Detect which cell encompasses the target text, then output its (X, Y) center coordinate. 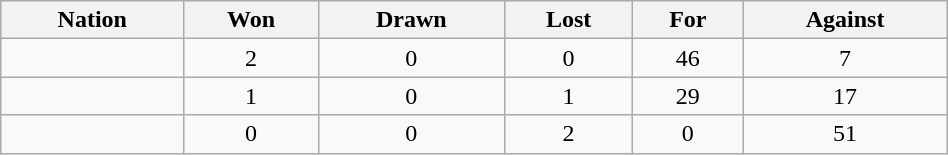
Won (252, 20)
Drawn (411, 20)
51 (845, 134)
17 (845, 96)
For (688, 20)
7 (845, 58)
29 (688, 96)
46 (688, 58)
Nation (92, 20)
Lost (568, 20)
Against (845, 20)
